Scan for the cell matching the given text and deliver its (X, Y) coordinate at center. 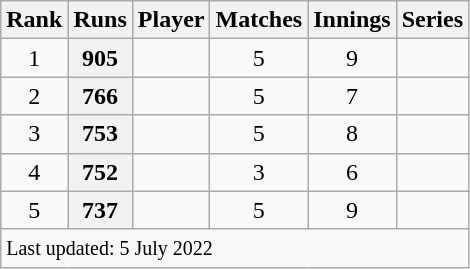
1 (34, 58)
905 (100, 58)
Player (171, 20)
7 (352, 96)
Matches (259, 20)
6 (352, 172)
Last updated: 5 July 2022 (235, 248)
766 (100, 96)
Innings (352, 20)
4 (34, 172)
752 (100, 172)
753 (100, 134)
Runs (100, 20)
2 (34, 96)
Rank (34, 20)
8 (352, 134)
737 (100, 210)
Series (432, 20)
